Search for the cell housing the specified text and yield its [X, Y] center coordinate. 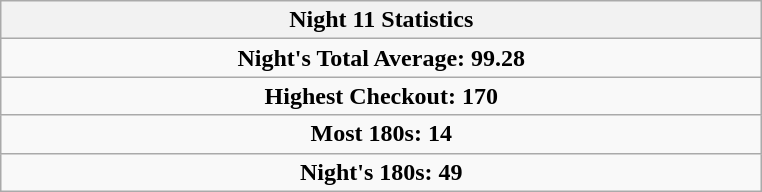
Night's Total Average: 99.28 [382, 58]
Highest Checkout: 170 [382, 96]
Most 180s: 14 [382, 134]
Night 11 Statistics [382, 20]
Night's 180s: 49 [382, 172]
